Locate the cell with the specified text and output its (x, y) center coordinate. 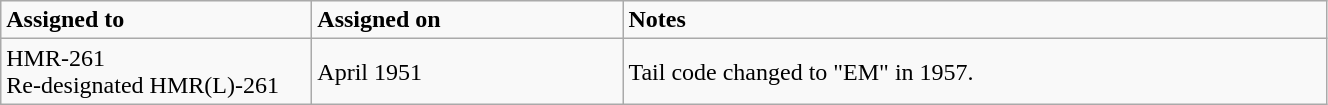
Assigned on (468, 20)
HMR-261Re-designated HMR(L)-261 (156, 72)
April 1951 (468, 72)
Notes (975, 20)
Assigned to (156, 20)
Tail code changed to "EM" in 1957. (975, 72)
